Search for the cell housing the specified text and yield its [x, y] center coordinate. 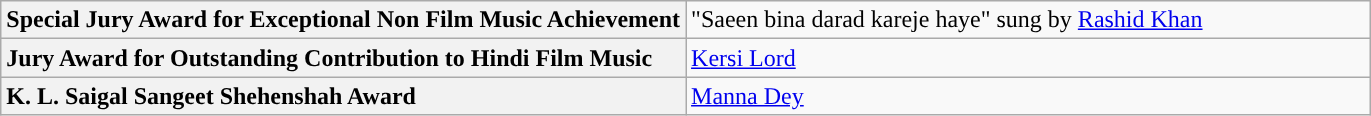
Jury Award for Outstanding Contribution to Hindi Film Music [344, 58]
Manna Dey [1028, 96]
Kersi Lord [1028, 58]
K. L. Saigal Sangeet Shehenshah Award [344, 96]
"Saeen bina darad kareje haye" sung by Rashid Khan [1028, 20]
Special Jury Award for Exceptional Non Film Music Achievement [344, 20]
